Extract the [X, Y] coordinate from the center of the cell holding the provided text.  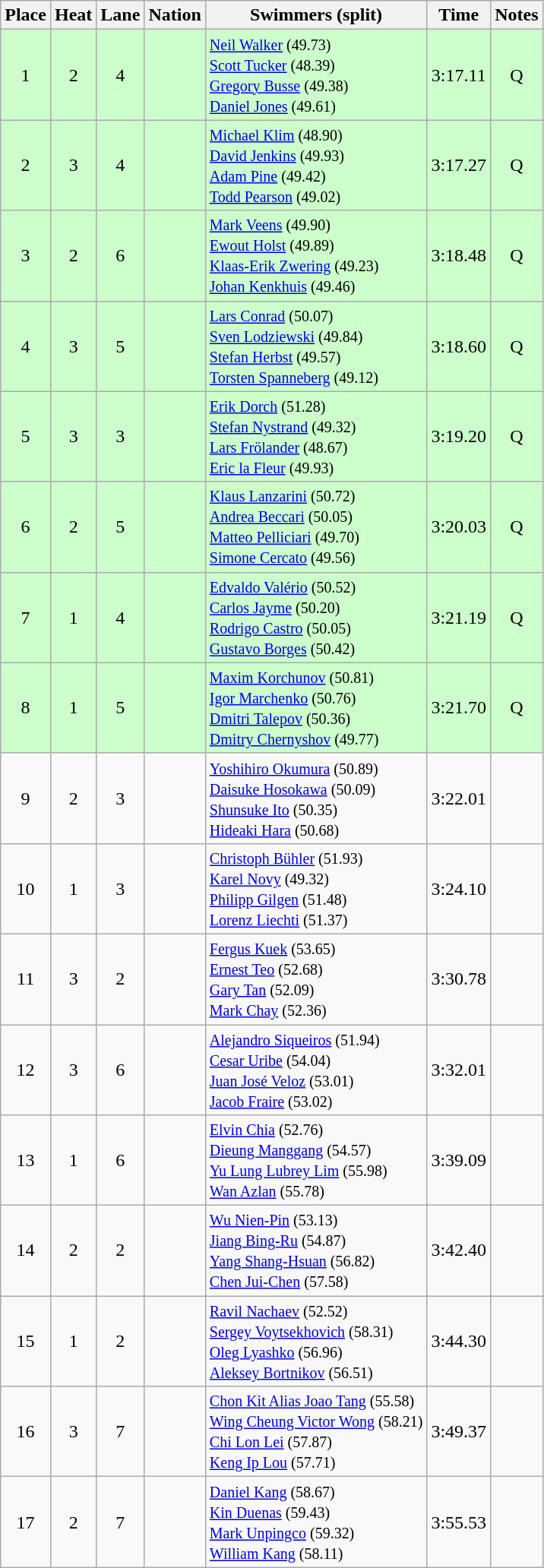
13 [26, 1161]
3:17.27 [459, 166]
3:30.78 [459, 978]
Klaus Lanzarini (50.72) Andrea Beccari (50.05) Matteo Pelliciari (49.70) Simone Cercato (49.56) [316, 527]
15 [26, 1342]
Time [459, 15]
Swimmers (split) [316, 15]
3:21.19 [459, 617]
3:49.37 [459, 1431]
Neil Walker (49.73) Scott Tucker (48.39) Gregory Busse (49.38) Daniel Jones (49.61) [316, 74]
3:42.40 [459, 1250]
Maxim Korchunov (50.81) Igor Marchenko (50.76) Dmitri Talepov (50.36) Dmitry Chernyshov (49.77) [316, 708]
Notes [517, 15]
Elvin Chia (52.76) Dieung Manggang (54.57) Yu Lung Lubrey Lim (55.98) Wan Azlan (55.78) [316, 1161]
11 [26, 978]
Christoph Bühler (51.93) Karel Novy (49.32) Philipp Gilgen (51.48) Lorenz Liechti (51.37) [316, 889]
8 [26, 708]
Lane [120, 15]
Alejandro Siqueiros (51.94) Cesar Uribe (54.04) Juan José Veloz (53.01) Jacob Fraire (53.02) [316, 1070]
14 [26, 1250]
3:21.70 [459, 708]
Erik Dorch (51.28) Stefan Nystrand (49.32) Lars Frölander (48.67) Eric la Fleur (49.93) [316, 436]
Nation [175, 15]
Mark Veens (49.90) Ewout Holst (49.89) Klaas-Erik Zwering (49.23) Johan Kenkhuis (49.46) [316, 255]
3:32.01 [459, 1070]
17 [26, 1522]
3:22.01 [459, 798]
Heat [73, 15]
Ravil Nachaev (52.52) Sergey Voytsekhovich (58.31) Oleg Lyashko (56.96) Aleksey Bortnikov (56.51) [316, 1342]
3:24.10 [459, 889]
3:19.20 [459, 436]
Michael Klim (48.90) David Jenkins (49.93) Adam Pine (49.42) Todd Pearson (49.02) [316, 166]
Chon Kit Alias Joao Tang (55.58) Wing Cheung Victor Wong (58.21) Chi Lon Lei (57.87) Keng Ip Lou (57.71) [316, 1431]
3:17.11 [459, 74]
3:20.03 [459, 527]
Fergus Kuek (53.65) Ernest Teo (52.68) Gary Tan (52.09) Mark Chay (52.36) [316, 978]
3:44.30 [459, 1342]
Edvaldo Valério (50.52) Carlos Jayme (50.20) Rodrigo Castro (50.05) Gustavo Borges (50.42) [316, 617]
Yoshihiro Okumura (50.89) Daisuke Hosokawa (50.09) Shunsuke Ito (50.35) Hideaki Hara (50.68) [316, 798]
3:18.48 [459, 255]
Place [26, 15]
Lars Conrad (50.07) Sven Lodziewski (49.84) Stefan Herbst (49.57) Torsten Spanneberg (49.12) [316, 346]
12 [26, 1070]
10 [26, 889]
Daniel Kang (58.67) Kin Duenas (59.43) Mark Unpingco (59.32) William Kang (58.11) [316, 1522]
3:39.09 [459, 1161]
3:55.53 [459, 1522]
3:18.60 [459, 346]
Wu Nien-Pin (53.13) Jiang Bing-Ru (54.87) Yang Shang-Hsuan (56.82) Chen Jui-Chen (57.58) [316, 1250]
16 [26, 1431]
9 [26, 798]
